Capture the cell that displays the provided text and extract its (X, Y) central coordinate. 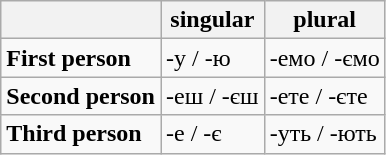
singular (212, 20)
First person (81, 58)
-е / -є (212, 134)
-у / -ю (212, 58)
-ете / -єте (324, 96)
Second person (81, 96)
plural (324, 20)
-уть / -ють (324, 134)
-еш / -єш (212, 96)
-емо / -ємо (324, 58)
Third person (81, 134)
